Return (X, Y) of the center of cell containing provided text 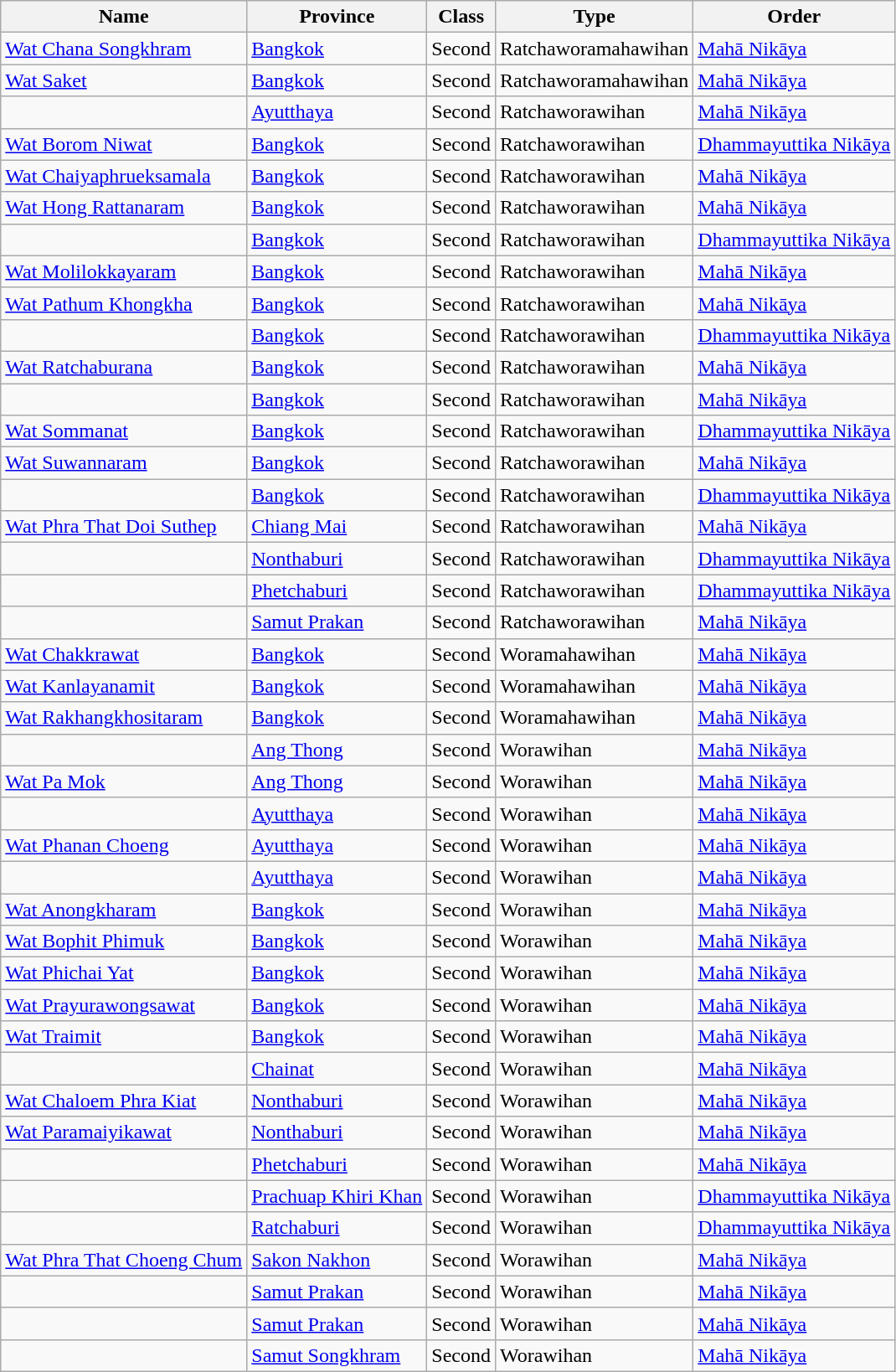
Order (794, 17)
Wat Paramaiyikawat (124, 1132)
Name (124, 17)
Wat Kanlayanamit (124, 686)
Wat Pathum Khongkha (124, 303)
Wat Phichai Yat (124, 973)
Wat Pa Mok (124, 781)
Samut Songkhram (337, 1355)
Ratchaburi (337, 1228)
Wat Traimit (124, 1037)
Wat Rakhangkhositaram (124, 718)
Wat Borom Niwat (124, 144)
Chainat (337, 1069)
Wat Sommanat (124, 431)
Wat Chaloem Phra Kiat (124, 1101)
Wat Phra That Choeng Chum (124, 1260)
Class (461, 17)
Wat Phanan Choeng (124, 845)
Wat Anongkharam (124, 909)
Type (594, 17)
Prachuap Khiri Khan (337, 1196)
Wat Chaiyaphrueksamala (124, 176)
Wat Chana Songkhram (124, 49)
Wat Bophit Phimuk (124, 941)
Wat Prayurawongsawat (124, 1005)
Chiang Mai (337, 527)
Wat Ratchaburana (124, 367)
Wat Saket (124, 80)
Wat Chakkrawat (124, 654)
Sakon Nakhon (337, 1260)
Wat Phra That Doi Suthep (124, 527)
Wat Suwannaram (124, 463)
Wat Molilokkayaram (124, 271)
Wat Hong Rattanaram (124, 208)
Province (337, 17)
